From the cell containing the given text, extract its center point as (x, y) coordinate. 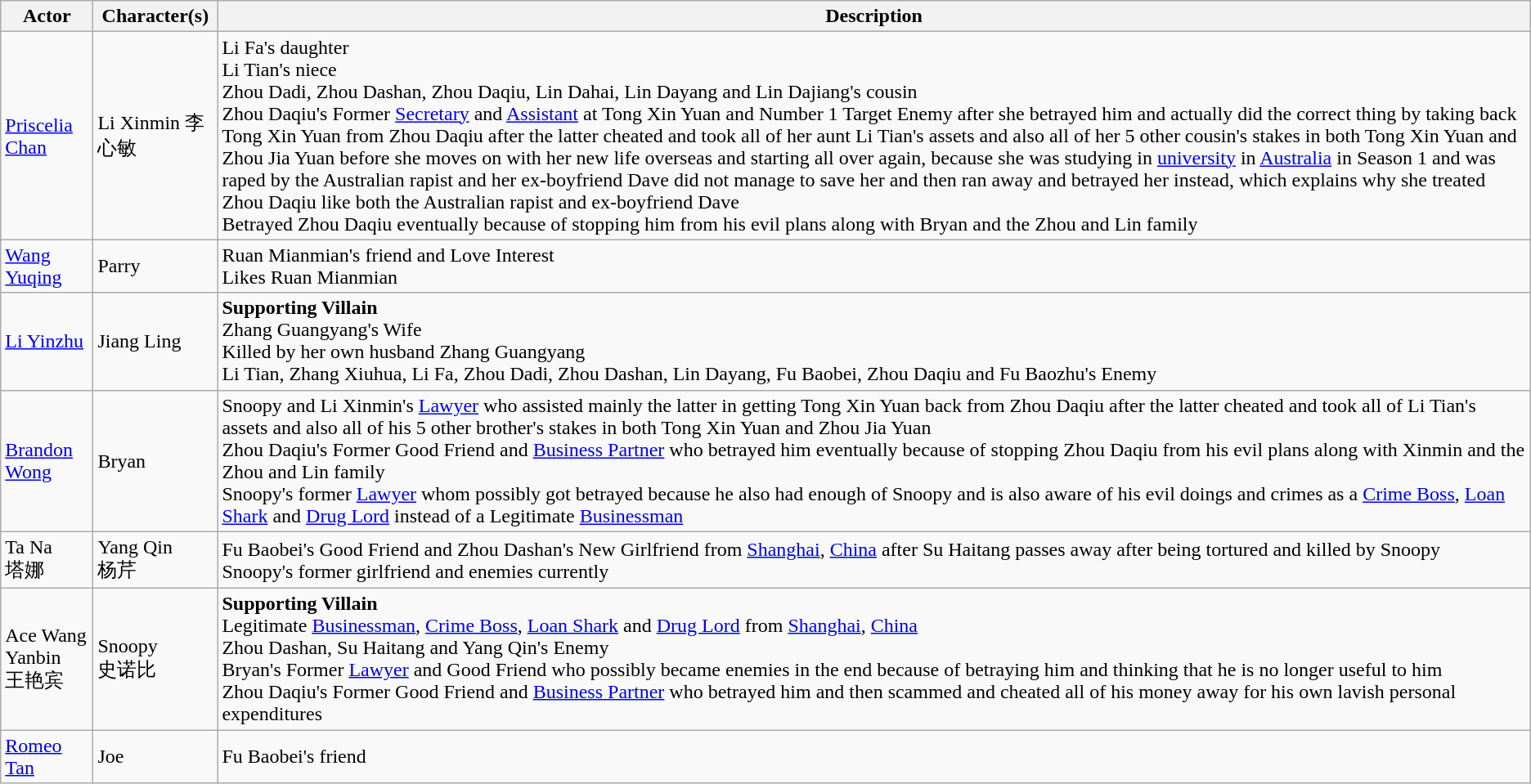
Jiang Ling (155, 342)
Bryan (155, 461)
Ruan Mianmian's friend and Love Interest Likes Ruan Mianmian (873, 267)
Parry (155, 267)
Yang Qin 杨芹 (155, 560)
Description (873, 16)
Joe (155, 757)
Wang Yuqing (47, 267)
Priscelia Chan (47, 136)
Li Xinmin 李心敏 (155, 136)
Ta Na 塔娜 (47, 560)
Romeo Tan (47, 757)
Actor (47, 16)
Ace Wang Yanbin 王艳宾 (47, 659)
Brandon Wong (47, 461)
Snoopy 史诺比 (155, 659)
Li Yinzhu (47, 342)
Fu Baobei's friend (873, 757)
Character(s) (155, 16)
